Detect which cell encompasses the target text, then output its [X, Y] center coordinate. 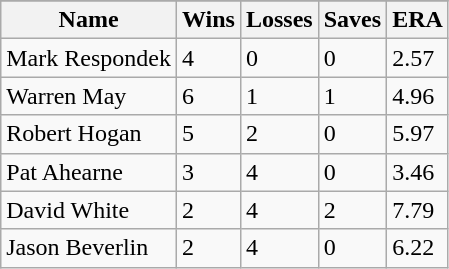
Pat Ahearne [89, 172]
5.97 [418, 134]
Wins [208, 20]
5 [208, 134]
David White [89, 210]
3 [208, 172]
3.46 [418, 172]
4.96 [418, 96]
Jason Beverlin [89, 248]
Losses [279, 20]
2.57 [418, 58]
Saves [352, 20]
7.79 [418, 210]
Robert Hogan [89, 134]
Name [89, 20]
ERA [418, 20]
Mark Respondek [89, 58]
Warren May [89, 96]
6.22 [418, 248]
6 [208, 96]
